Capture the cell that displays the provided text and extract its (X, Y) central coordinate. 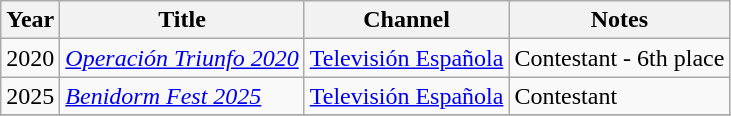
Channel (406, 20)
Benidorm Fest 2025 (182, 96)
Title (182, 20)
Notes (620, 20)
Contestant - 6th place (620, 58)
Year (30, 20)
2020 (30, 58)
Operación Triunfo 2020 (182, 58)
2025 (30, 96)
Contestant (620, 96)
